Capture the cell that displays the provided text and extract its (x, y) central coordinate. 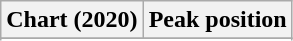
Chart (2020) (72, 20)
Peak position (218, 20)
